Extract the [x, y] coordinate from the center of the cell holding the provided text.  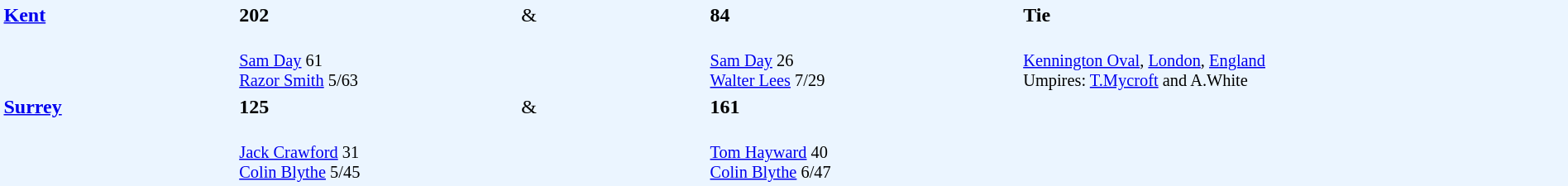
Kent [119, 47]
125 [378, 107]
Sam Day 26 Walter Lees 7/29 [864, 61]
Kennington Oval, London, England Umpires: T.Mycroft and A.White [1293, 107]
84 [864, 15]
Tie [1293, 15]
Jack Crawford 31 Colin Blythe 5/45 [378, 152]
Surrey [119, 139]
161 [864, 107]
Sam Day 61 Razor Smith 5/63 [378, 61]
202 [378, 15]
Tom Hayward 40 Colin Blythe 6/47 [864, 152]
